Find where the given text appears and provide that cell's center as [X, Y] coordinate. 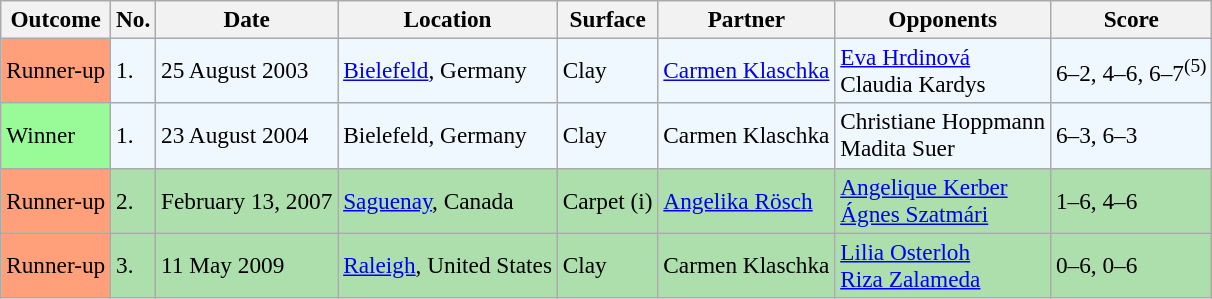
6–3, 6–3 [1132, 136]
2. [134, 200]
Date [247, 19]
Eva Hrdinová Claudia Kardys [943, 70]
Score [1132, 19]
Surface [608, 19]
No. [134, 19]
Location [448, 19]
Christiane Hoppmann Madita Suer [943, 136]
23 August 2004 [247, 136]
6–2, 4–6, 6–7(5) [1132, 70]
Winner [56, 136]
Angelika Rösch [746, 200]
Lilia Osterloh Riza Zalameda [943, 264]
25 August 2003 [247, 70]
Angelique Kerber Ágnes Szatmári [943, 200]
Opponents [943, 19]
0–6, 0–6 [1132, 264]
Raleigh, United States [448, 264]
Outcome [56, 19]
Partner [746, 19]
3. [134, 264]
Carpet (i) [608, 200]
1–6, 4–6 [1132, 200]
February 13, 2007 [247, 200]
Saguenay, Canada [448, 200]
11 May 2009 [247, 264]
